Capture the cell that displays the provided text and extract its (X, Y) central coordinate. 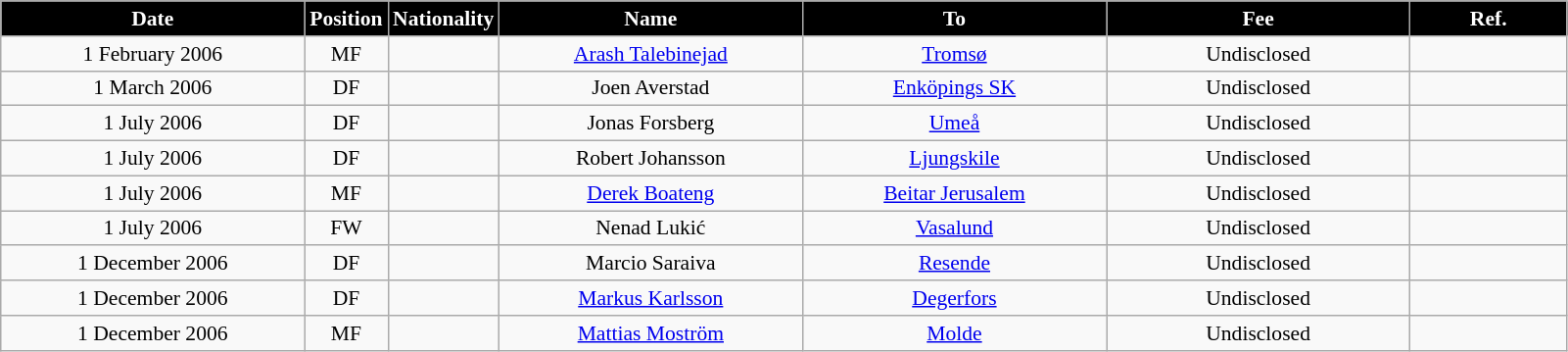
1 March 2006 (153, 88)
To (954, 19)
Resende (954, 264)
Enköpings SK (954, 88)
Ref. (1489, 19)
Name (650, 19)
Nenad Lukić (650, 228)
Markus Karlsson (650, 298)
Vasalund (954, 228)
Beitar Jerusalem (954, 193)
Tromsø (954, 54)
Robert Johansson (650, 159)
Arash Talebinejad (650, 54)
Position (347, 19)
Derek Boateng (650, 193)
Mattias Moström (650, 333)
Degerfors (954, 298)
Umeå (954, 124)
Molde (954, 333)
Fee (1259, 19)
Date (153, 19)
Marcio Saraiva (650, 264)
1 February 2006 (153, 54)
Joen Averstad (650, 88)
Ljungskile (954, 159)
FW (347, 228)
Nationality (443, 19)
Jonas Forsberg (650, 124)
